Extract the (x, y) coordinate from the center of the cell holding the provided text.  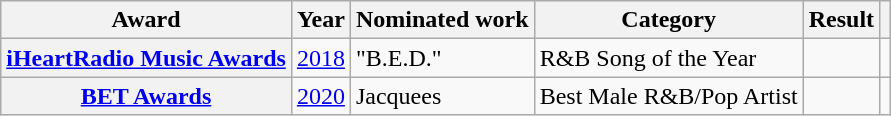
"B.E.D." (442, 58)
Jacquees (442, 96)
Category (668, 20)
Year (320, 20)
2020 (320, 96)
Result (841, 20)
Nominated work (442, 20)
2018 (320, 58)
R&B Song of the Year (668, 58)
BET Awards (146, 96)
Award (146, 20)
iHeartRadio Music Awards (146, 58)
Best Male R&B/Pop Artist (668, 96)
